Capture the cell that displays the provided text and extract its (X, Y) central coordinate. 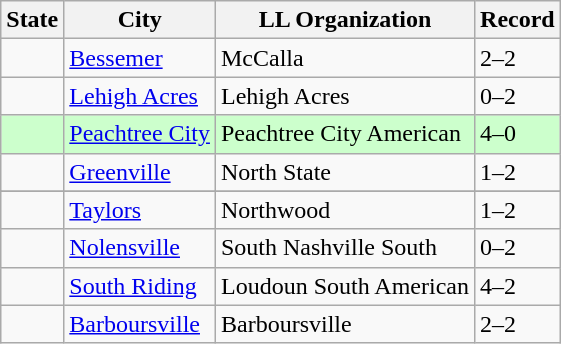
South Nashville South (344, 248)
Bessemer (140, 58)
4–0 (518, 134)
McCalla (344, 58)
Record (518, 20)
Nolensville (140, 248)
Taylors (140, 210)
Greenville (140, 172)
LL Organization (344, 20)
State (32, 20)
Northwood (344, 210)
City (140, 20)
4–2 (518, 286)
Peachtree City (140, 134)
Peachtree City American (344, 134)
South Riding (140, 286)
North State (344, 172)
Loudoun South American (344, 286)
